Return the (x, y) coordinate for the center point of the cell that contains the specified text.  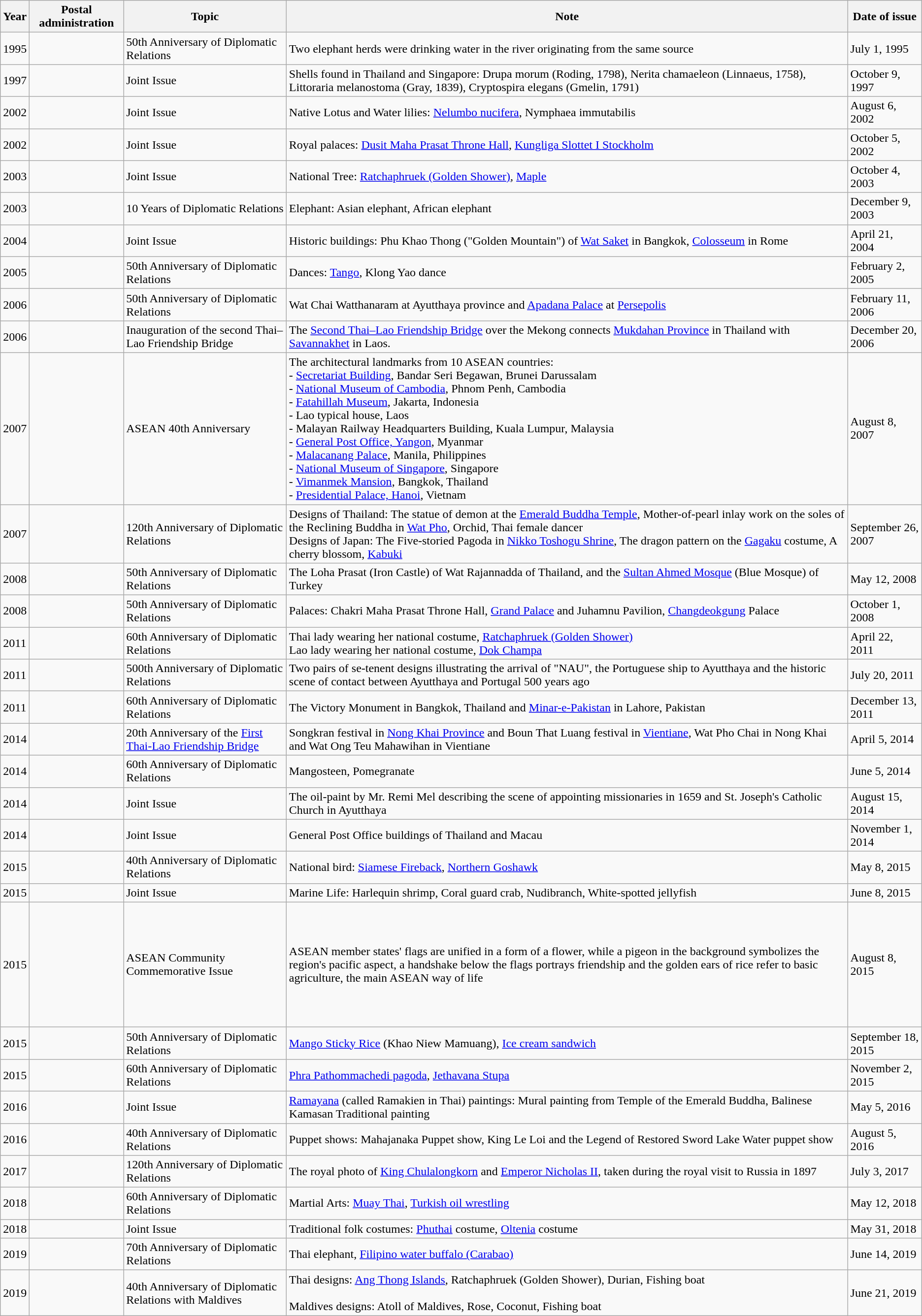
May 12, 2018 (885, 1203)
Topic (205, 17)
40th Anniversary of Diplomatic Relations with Maldives (205, 1293)
October 5, 2002 (885, 145)
Mango Sticky Rice (Khao Niew Mamuang), Ice cream sandwich (567, 1043)
Year (15, 17)
May 12, 2008 (885, 579)
August 6, 2002 (885, 112)
20th Anniversary of the First Thai-Lao Friendship Bridge (205, 739)
Royal palaces: Dusit Maha Prasat Throne Hall, Kungliga Slottet I Stockholm (567, 145)
Dances: Tango, Klong Yao dance (567, 273)
November 1, 2014 (885, 835)
Date of issue (885, 17)
August 15, 2014 (885, 803)
December 13, 2011 (885, 707)
July 20, 2011 (885, 675)
June 21, 2019 (885, 1293)
Songkran festival in Nong Khai Province and Boun That Luang festival in Vientiane, Wat Pho Chai in Nong Khai and Wat Ong Teu Mahawihan in Vientiane (567, 739)
Traditional folk costumes: Phuthai costume, Oltenia costume (567, 1229)
July 3, 2017 (885, 1172)
Martial Arts: Muay Thai, Turkish oil wrestling (567, 1203)
Phra Pathommachedi pagoda, Jethavana Stupa (567, 1075)
September 18, 2015 (885, 1043)
October 1, 2008 (885, 611)
Historic buildings: Phu Khao Thong ("Golden Mountain") of Wat Saket in Bangkok, Colosseum in Rome (567, 240)
Elephant: Asian elephant, African elephant (567, 209)
Inauguration of the second Thai–Lao Friendship Bridge (205, 337)
Note (567, 17)
July 1, 1995 (885, 48)
Postal administration (77, 17)
May 31, 2018 (885, 1229)
Thai elephant, Filipino water buffalo (Carabao) (567, 1254)
Wat Chai Watthanaram at Ayutthaya province and Apadana Palace at Persepolis (567, 304)
Puppet shows: Mahajanaka Puppet show, King Le Loi and the Legend of Restored Sword Lake Water puppet show (567, 1139)
2005 (15, 273)
August 8, 2015 (885, 964)
October 9, 1997 (885, 81)
Thai lady wearing her national costume, Ratchaphruek (Golden Shower) Lao lady wearing her national costume, Dok Champa (567, 643)
June 14, 2019 (885, 1254)
The Loha Prasat (Iron Castle) of Wat Rajannadda of Thailand, and the Sultan Ahmed Mosque (Blue Mosque) of Turkey (567, 579)
December 9, 2003 (885, 209)
2017 (15, 1172)
August 5, 2016 (885, 1139)
October 4, 2003 (885, 176)
November 2, 2015 (885, 1075)
June 5, 2014 (885, 771)
April 22, 2011 (885, 643)
1995 (15, 48)
Palaces: Chakri Maha Prasat Throne Hall, Grand Palace and Juhamnu Pavilion, Changdeokgung Palace (567, 611)
September 26, 2007 (885, 534)
2004 (15, 240)
Marine Life: Harlequin shrimp, Coral guard crab, Nudibranch, White-spotted jellyfish (567, 893)
April 21, 2004 (885, 240)
70th Anniversary of Diplomatic Relations (205, 1254)
Mangosteen, Pomegranate (567, 771)
500th Anniversary of Diplomatic Relations (205, 675)
April 5, 2014 (885, 739)
February 11, 2006 (885, 304)
December 20, 2006 (885, 337)
May 5, 2016 (885, 1107)
Native Lotus and Water lilies: Nelumbo nucifera, Nymphaea immutabilis (567, 112)
10 Years of Diplomatic Relations (205, 209)
National Tree: Ratchaphruek (Golden Shower), Maple (567, 176)
ASEAN Community Commemorative Issue (205, 964)
August 8, 2007 (885, 428)
February 2, 2005 (885, 273)
National bird: Siamese Fireback, Northern Goshawk (567, 867)
1997 (15, 81)
The Victory Monument in Bangkok, Thailand and Minar-e-Pakistan in Lahore, Pakistan (567, 707)
The Second Thai–Lao Friendship Bridge over the Mekong connects Mukdahan Province in Thailand with Savannakhet in Laos. (567, 337)
June 8, 2015 (885, 893)
The royal photo of King Chulalongkorn and Emperor Nicholas II, taken during the royal visit to Russia in 1897 (567, 1172)
May 8, 2015 (885, 867)
Two elephant herds were drinking water in the river originating from the same source (567, 48)
The oil-paint by Mr. Remi Mel describing the scene of appointing missionaries in 1659 and St. Joseph's Catholic Church in Ayutthaya (567, 803)
General Post Office buildings of Thailand and Macau (567, 835)
Ramayana (called Ramakien in Thai) paintings: Mural painting from Temple of the Emerald Buddha, Balinese Kamasan Traditional painting (567, 1107)
Thai designs: Ang Thong Islands, Ratchaphruek (Golden Shower), Durian, Fishing boat Maldives designs: Atoll of Maldives, Rose, Coconut, Fishing boat (567, 1293)
ASEAN 40th Anniversary (205, 428)
